For the text-containing cell, return its midpoint in [x, y] coordinate format. 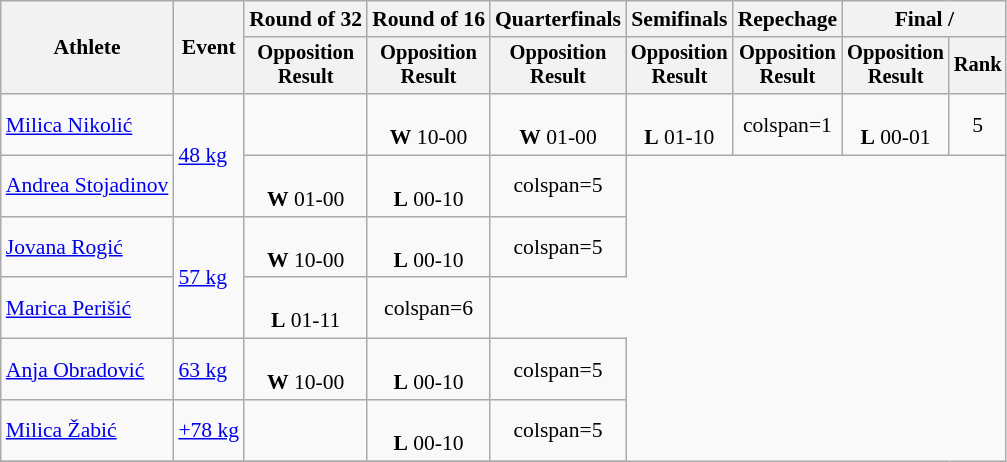
Andrea Stojadinov [88, 186]
L 01-11 [306, 308]
Athlete [88, 48]
L 00-01 [896, 124]
colspan=1 [788, 124]
Rank [978, 66]
L 01-10 [680, 124]
Final / [924, 19]
Anja Obradović [88, 370]
Event [208, 48]
48 kg [208, 155]
Jovana Rogić [88, 248]
Milica Žabić [88, 430]
colspan=6 [428, 308]
5 [978, 124]
Quarterfinals [558, 19]
Round of 32 [306, 19]
+78 kg [208, 430]
Semifinals [680, 19]
Repechage [788, 19]
Marica Perišić [88, 308]
Round of 16 [428, 19]
57 kg [208, 278]
Milica Nikolić [88, 124]
63 kg [208, 370]
